Detect which cell encompasses the target text, then output its (x, y) center coordinate. 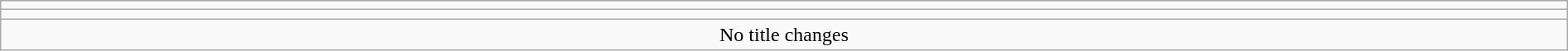
No title changes (784, 35)
